Output the [x, y] coordinate of the center of the cell containing the given text.  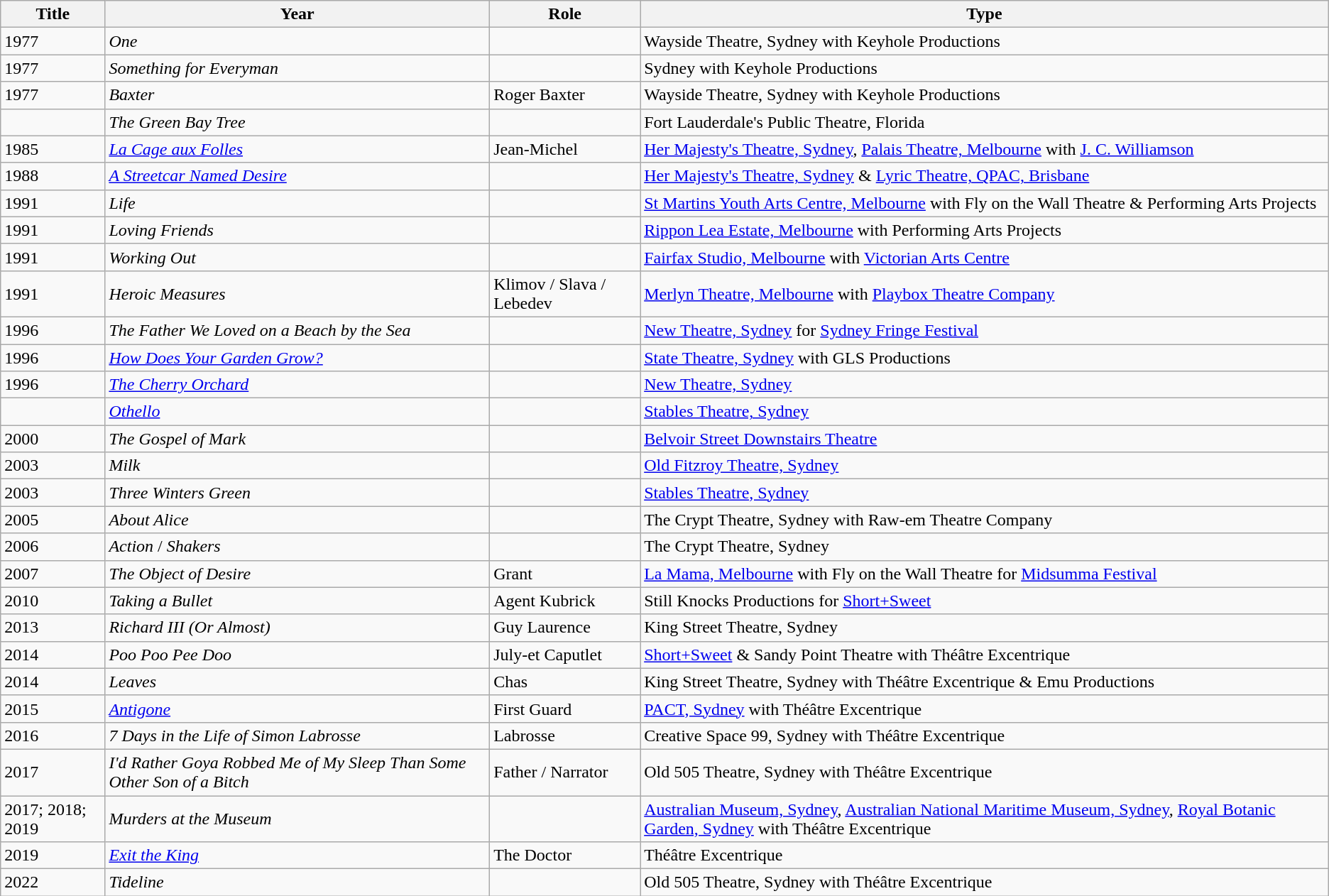
PACT, Sydney with Théâtre Excentrique [985, 709]
Type [985, 14]
2017; 2018; 2019 [53, 818]
2010 [53, 601]
The Object of Desire [297, 574]
Chas [565, 682]
The Father We Loved on a Beach by the Sea [297, 330]
Théâtre Excentrique [985, 856]
7 Days in the Life of Simon Labrosse [297, 736]
Creative Space 99, Sydney with Théâtre Excentrique [985, 736]
Working Out [297, 257]
Fort Lauderdale's Public Theatre, Florida [985, 122]
King Street Theatre, Sydney [985, 628]
Three Winters Green [297, 493]
2022 [53, 883]
One [297, 41]
Labrosse [565, 736]
Life [297, 203]
Antigone [297, 709]
2013 [53, 628]
Richard III (Or Almost) [297, 628]
Roger Baxter [565, 95]
New Theatre, Sydney for Sydney Fringe Festival [985, 330]
The Doctor [565, 856]
The Green Bay Tree [297, 122]
2006 [53, 547]
How Does Your Garden Grow? [297, 357]
Sydney with Keyhole Productions [985, 68]
Guy Laurence [565, 628]
2017 [53, 772]
Heroic Measures [297, 294]
The Crypt Theatre, Sydney [985, 547]
The Cherry Orchard [297, 385]
St Martins Youth Arts Centre, Melbourne with Fly on the Wall Theatre & Performing Arts Projects [985, 203]
Merlyn Theatre, Melbourne with Playbox Theatre Company [985, 294]
Murders at the Museum [297, 818]
King Street Theatre, Sydney with Théâtre Excentrique & Emu Productions [985, 682]
Exit the King [297, 856]
2015 [53, 709]
I'd Rather Goya Robbed Me of My Sleep Than Some Other Son of a Bitch [297, 772]
Baxter [297, 95]
Action / Shakers [297, 547]
Grant [565, 574]
The Gospel of Mark [297, 439]
Agent Kubrick [565, 601]
Taking a Bullet [297, 601]
Poo Poo Pee Doo [297, 655]
Othello [297, 412]
Title [53, 14]
About Alice [297, 520]
2000 [53, 439]
La Cage aux Folles [297, 149]
1985 [53, 149]
Still Knocks Productions for Short+Sweet [985, 601]
2019 [53, 856]
Milk [297, 466]
Tideline [297, 883]
Belvoir Street Downstairs Theatre [985, 439]
Short+Sweet & Sandy Point Theatre with Théâtre Excentrique [985, 655]
Leaves [297, 682]
Loving Friends [297, 230]
Something for Everyman [297, 68]
Klimov / Slava / Lebedev [565, 294]
Father / Narrator [565, 772]
The Crypt Theatre, Sydney with Raw-em Theatre Company [985, 520]
1988 [53, 176]
State Theatre, Sydney with GLS Productions [985, 357]
Her Majesty's Theatre, Sydney, Palais Theatre, Melbourne with J. C. Williamson [985, 149]
Year [297, 14]
2007 [53, 574]
Fairfax Studio, Melbourne with Victorian Arts Centre [985, 257]
Rippon Lea Estate, Melbourne with Performing Arts Projects [985, 230]
La Mama, Melbourne with Fly on the Wall Theatre for Midsumma Festival [985, 574]
Role [565, 14]
Australian Museum, Sydney, Australian National Maritime Museum, Sydney, Royal Botanic Garden, Sydney with Théâtre Excentrique [985, 818]
New Theatre, Sydney [985, 385]
2005 [53, 520]
A Streetcar Named Desire [297, 176]
First Guard [565, 709]
July-et Caputlet [565, 655]
Her Majesty's Theatre, Sydney & Lyric Theatre, QPAC, Brisbane [985, 176]
Jean-Michel [565, 149]
Old Fitzroy Theatre, Sydney [985, 466]
2016 [53, 736]
